Capture the cell that displays the provided text and extract its (x, y) central coordinate. 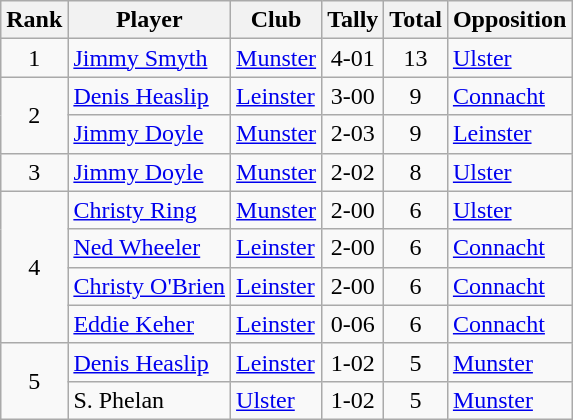
Rank (34, 20)
13 (416, 58)
2 (34, 115)
4-01 (353, 58)
3-00 (353, 96)
Total (416, 20)
Christy O'Brien (150, 286)
4 (34, 267)
Player (150, 20)
Eddie Keher (150, 324)
Ned Wheeler (150, 248)
Jimmy Smyth (150, 58)
Club (276, 20)
Tally (353, 20)
Opposition (509, 20)
0-06 (353, 324)
8 (416, 172)
1 (34, 58)
3 (34, 172)
Christy Ring (150, 210)
S. Phelan (150, 400)
2-03 (353, 134)
2-02 (353, 172)
